Search for the cell housing the specified text and yield its (x, y) center coordinate. 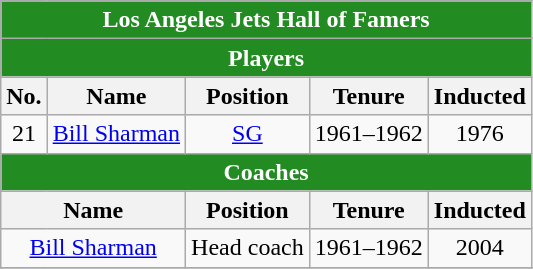
Head coach (248, 248)
SG (248, 134)
1976 (480, 134)
No. (24, 96)
Los Angeles Jets Hall of Famers (266, 20)
Players (266, 58)
Coaches (266, 172)
21 (24, 134)
2004 (480, 248)
